Capture the cell that displays the provided text and extract its (X, Y) central coordinate. 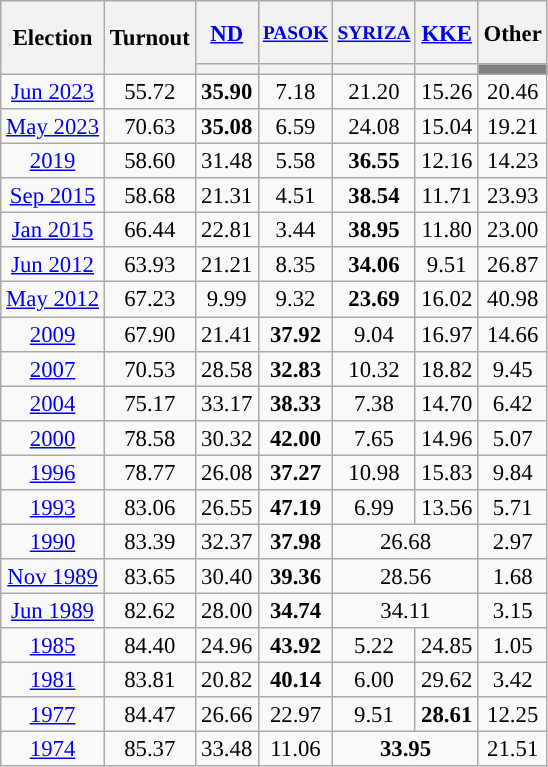
28.58 (226, 368)
32.83 (296, 368)
83.65 (150, 576)
3.42 (512, 680)
12.25 (512, 714)
35.08 (226, 126)
21.51 (512, 750)
58.60 (150, 162)
43.92 (296, 646)
Election (53, 38)
Jun 1989 (53, 610)
33.48 (226, 750)
21.21 (226, 266)
1974 (53, 750)
66.44 (150, 230)
18.82 (446, 368)
5.22 (374, 646)
15.26 (446, 92)
10.32 (374, 368)
7.18 (296, 92)
20.82 (226, 680)
1993 (53, 508)
38.33 (296, 404)
67.23 (150, 300)
84.47 (150, 714)
26.87 (512, 266)
30.32 (226, 438)
28.61 (446, 714)
7.38 (374, 404)
5.71 (512, 508)
23.00 (512, 230)
6.42 (512, 404)
34.74 (296, 610)
32.37 (226, 542)
15.04 (446, 126)
11.80 (446, 230)
37.98 (296, 542)
26.55 (226, 508)
10.98 (374, 472)
42.00 (296, 438)
1.68 (512, 576)
70.63 (150, 126)
70.53 (150, 368)
Turnout (150, 38)
6.59 (296, 126)
39.36 (296, 576)
28.56 (406, 576)
May 2023 (53, 126)
24.08 (374, 126)
58.68 (150, 196)
May 2012 (53, 300)
9.99 (226, 300)
6.99 (374, 508)
34.11 (406, 610)
16.02 (446, 300)
14.23 (512, 162)
Other (512, 32)
Jan 2015 (53, 230)
Sep 2015 (53, 196)
33.17 (226, 404)
78.58 (150, 438)
9.32 (296, 300)
35.90 (226, 92)
2007 (53, 368)
84.40 (150, 646)
33.95 (406, 750)
1985 (53, 646)
47.19 (296, 508)
38.95 (374, 230)
21.41 (226, 334)
67.90 (150, 334)
29.62 (446, 680)
75.17 (150, 404)
37.27 (296, 472)
Jun 2023 (53, 92)
12.16 (446, 162)
14.70 (446, 404)
Nov 1989 (53, 576)
9.45 (512, 368)
21.31 (226, 196)
23.69 (374, 300)
37.92 (296, 334)
24.96 (226, 646)
26.68 (406, 542)
1977 (53, 714)
5.58 (296, 162)
14.96 (446, 438)
3.15 (512, 610)
31.48 (226, 162)
24.85 (446, 646)
40.98 (512, 300)
KKE (446, 32)
20.46 (512, 92)
85.37 (150, 750)
13.56 (446, 508)
36.55 (374, 162)
2009 (53, 334)
7.65 (374, 438)
4.51 (296, 196)
21.20 (374, 92)
3.44 (296, 230)
78.77 (150, 472)
19.21 (512, 126)
82.62 (150, 610)
2000 (53, 438)
14.66 (512, 334)
SYRIZA (374, 32)
2.97 (512, 542)
9.84 (512, 472)
6.00 (374, 680)
26.08 (226, 472)
1996 (53, 472)
40.14 (296, 680)
83.06 (150, 508)
11.71 (446, 196)
30.40 (226, 576)
22.97 (296, 714)
16.97 (446, 334)
26.66 (226, 714)
2019 (53, 162)
PASOK (296, 32)
22.81 (226, 230)
8.35 (296, 266)
ND (226, 32)
28.00 (226, 610)
55.72 (150, 92)
1981 (53, 680)
83.81 (150, 680)
5.07 (512, 438)
23.93 (512, 196)
1.05 (512, 646)
2004 (53, 404)
83.39 (150, 542)
Jun 2012 (53, 266)
34.06 (374, 266)
15.83 (446, 472)
38.54 (374, 196)
11.06 (296, 750)
9.04 (374, 334)
1990 (53, 542)
63.93 (150, 266)
